Output the (X, Y) coordinate of the center of the cell containing the given text.  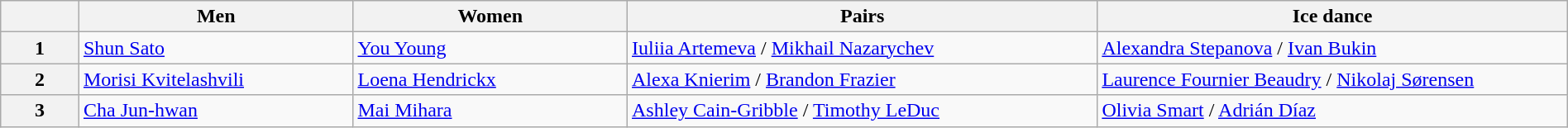
2 (40, 79)
3 (40, 111)
Alexandra Stepanova / Ivan Bukin (1332, 48)
You Young (490, 48)
Ice dance (1332, 17)
Shun Sato (216, 48)
Morisi Kvitelashvili (216, 79)
Cha Jun-hwan (216, 111)
Mai Mihara (490, 111)
Laurence Fournier Beaudry / Nikolaj Sørensen (1332, 79)
Iuliia Artemeva / Mikhail Nazarychev (863, 48)
Women (490, 17)
Loena Hendrickx (490, 79)
1 (40, 48)
Olivia Smart / Adrián Díaz (1332, 111)
Alexa Knierim / Brandon Frazier (863, 79)
Pairs (863, 17)
Men (216, 17)
Ashley Cain-Gribble / Timothy LeDuc (863, 111)
